From the cell containing the given text, extract its center point as [x, y] coordinate. 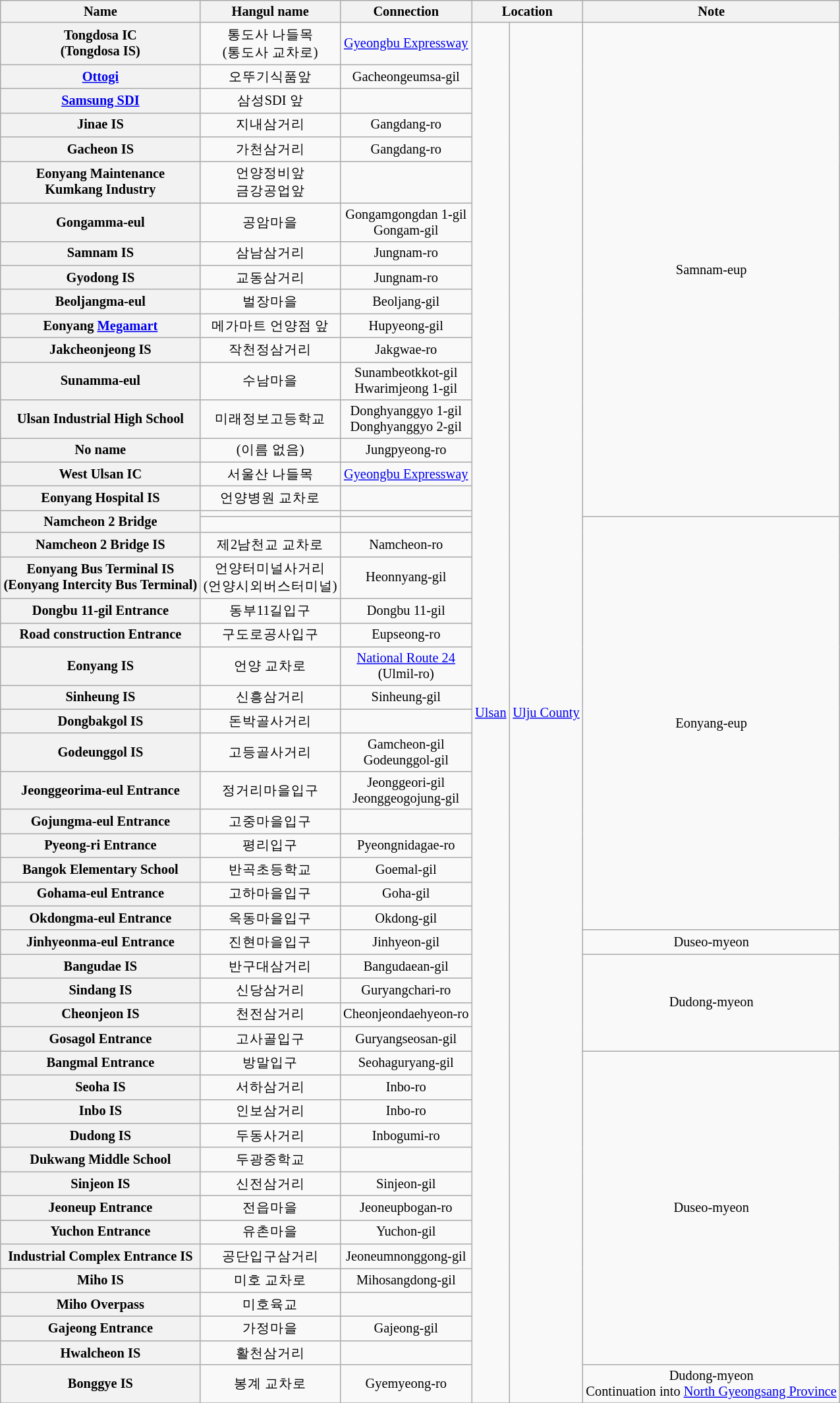
Jeoneupbogan-ro [406, 1207]
고중마을입구 [270, 821]
Gyodong IS [100, 277]
수남마을 [270, 381]
Jinhyeonma-eul Entrance [100, 942]
Jinhyeon-gil [406, 942]
Bangudae IS [100, 966]
Dukwang Middle School [100, 1160]
전읍마을 [270, 1207]
Pyeongnidagae-ro [406, 845]
Eonyang Hospital IS [100, 498]
Jinae IS [100, 125]
(이름 없음) [270, 449]
삼성SDI 앞 [270, 100]
Ulsan [490, 712]
Road construction Entrance [100, 635]
Bangok Elementary School [100, 870]
Sinjeon-gil [406, 1184]
고사골입구 [270, 1039]
Namcheon-ro [406, 544]
Eonyang Megamart [100, 326]
Ulju County [546, 712]
Gohama-eul Entrance [100, 894]
Dongbakgol IS [100, 721]
Samsung SDI [100, 100]
Dongbu 11-gil Entrance [100, 610]
Location [527, 11]
Tongdosa IC(Tongdosa IS) [100, 43]
Gojungma-eul Entrance [100, 821]
Hwalcheon IS [100, 1352]
반곡초등학교 [270, 870]
Beoljangma-eul [100, 302]
Pyeong-ri Entrance [100, 845]
West Ulsan IC [100, 474]
Jakcheonjeong IS [100, 349]
두광중학교 [270, 1160]
미호육교 [270, 1305]
Guryangseosan-gil [406, 1039]
평리입구 [270, 845]
Eonyang Bus Terminal IS(Eonyang Intercity Bus Terminal) [100, 577]
지내삼거리 [270, 125]
Jeoneumnonggong-gil [406, 1256]
Gongamma-eul [100, 222]
Ulsan Industrial High School [100, 419]
Cheonjeon IS [100, 1015]
Eupseong-ro [406, 635]
Bangudaean-gil [406, 966]
Ottogi [100, 76]
Bangmal Entrance [100, 1062]
Okdongma-eul Entrance [100, 917]
Sinjeon IS [100, 1184]
가정마을 [270, 1329]
고등골사거리 [270, 752]
Note [712, 11]
Industrial Complex Entrance IS [100, 1256]
유촌마을 [270, 1232]
Inbogumi-ro [406, 1135]
Yuchon Entrance [100, 1232]
Sinheung IS [100, 697]
서하삼거리 [270, 1087]
진현마을입구 [270, 942]
Seoha IS [100, 1087]
Namcheon 2 Bridge IS [100, 544]
Sinheung-gil [406, 697]
Mihosangdong-gil [406, 1280]
벌장마을 [270, 302]
Guryangchari-ro [406, 990]
공암마을 [270, 222]
신흥삼거리 [270, 697]
Jeonggeori-gilJeonggeogojung-gil [406, 790]
미호 교차로 [270, 1280]
Godeunggol IS [100, 752]
신당삼거리 [270, 990]
작천정삼거리 [270, 349]
신전삼거리 [270, 1184]
천전삼거리 [270, 1015]
Gongamgongdan 1-gilGongam-gil [406, 222]
Gacheon IS [100, 149]
National Route 24(Ulmil-ro) [406, 666]
Bonggye IS [100, 1384]
Gajeong-gil [406, 1329]
Dudong-myeon [712, 1003]
언양터미널사거리(언양시외버스터미널) [270, 577]
Eonyang MaintenanceKumkang Industry [100, 182]
Eonyang IS [100, 666]
Seohaguryang-gil [406, 1062]
오뚜기식품앞 [270, 76]
Samnam IS [100, 253]
Miho Overpass [100, 1305]
Hupyeong-gil [406, 326]
Gyemyeong-ro [406, 1384]
언양병원 교차로 [270, 498]
방말입구 [270, 1062]
인보삼거리 [270, 1111]
돈박골사거리 [270, 721]
Goemal-gil [406, 870]
두동사거리 [270, 1135]
Eonyang-eup [712, 724]
언양 교차로 [270, 666]
Cheonjeondaehyeon-ro [406, 1015]
Heonnyang-gil [406, 577]
Jeoneup Entrance [100, 1207]
Sunamma-eul [100, 381]
구도로공사입구 [270, 635]
Namcheon 2 Bridge [100, 521]
삼남삼거리 [270, 253]
공단입구삼거리 [270, 1256]
옥동마을입구 [270, 917]
고하마을입구 [270, 894]
Dudong-myeonContinuation into North Gyeongsang Province [712, 1384]
가천삼거리 [270, 149]
반구대삼거리 [270, 966]
메가마트 언양점 앞 [270, 326]
Gacheongeumsa-gil [406, 76]
Goha-gil [406, 894]
Dudong IS [100, 1135]
Gosagol Entrance [100, 1039]
Sindang IS [100, 990]
통도사 나들목(통도사 교차로) [270, 43]
미래정보고등학교 [270, 419]
언양정비앞금강공업앞 [270, 182]
Name [100, 11]
Gamcheon-gilGodeunggol-gil [406, 752]
정거리마을입구 [270, 790]
교동삼거리 [270, 277]
Inbo IS [100, 1111]
Yuchon-gil [406, 1232]
Dongbu 11-gil [406, 610]
Donghyanggyo 1-gilDonghyanggyo 2-gil [406, 419]
제2남천교 교차로 [270, 544]
Jungpyeong-ro [406, 449]
동부11길입구 [270, 610]
Jeonggeorima-eul Entrance [100, 790]
No name [100, 449]
Connection [406, 11]
Miho IS [100, 1280]
활천삼거리 [270, 1352]
봉계 교차로 [270, 1384]
Beoljang-gil [406, 302]
Jakgwae-ro [406, 349]
Gajeong Entrance [100, 1329]
서울산 나들목 [270, 474]
Sunambeotkkot-gilHwarimjeong 1-gil [406, 381]
Hangul name [270, 11]
Samnam-eup [712, 270]
Okdong-gil [406, 917]
